From the cell containing the given text, extract its center point as (X, Y) coordinate. 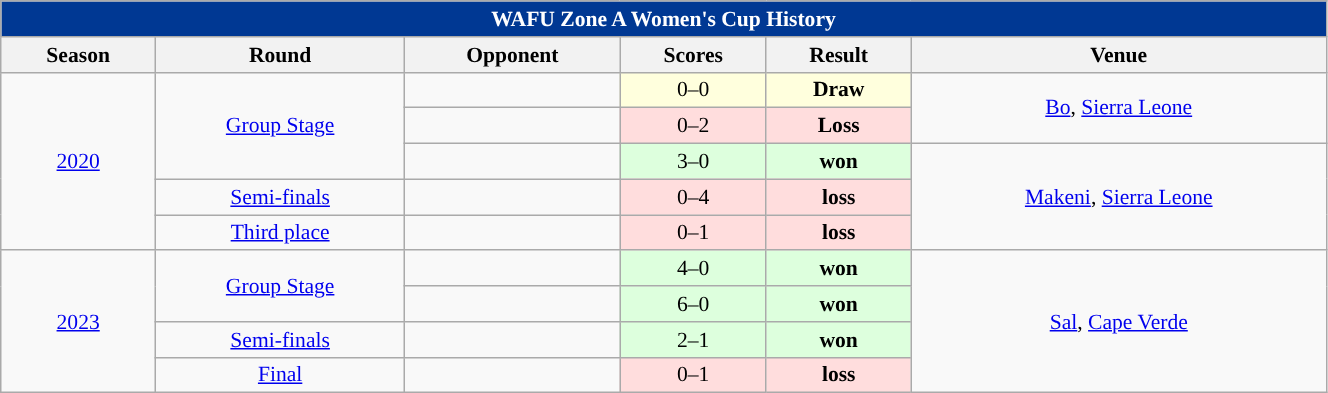
Round (280, 55)
WAFU Zone A Women's Cup History (664, 19)
Final (280, 375)
6–0 (693, 304)
Result (838, 55)
0–4 (693, 197)
4–0 (693, 269)
2020 (78, 161)
Third place (280, 233)
2–1 (693, 340)
3–0 (693, 162)
Season (78, 55)
Bo, Sierra Leone (1118, 108)
Venue (1118, 55)
Draw (838, 90)
Sal, Cape Verde (1118, 322)
Scores (693, 55)
0–0 (693, 90)
Makeni, Sierra Leone (1118, 198)
Opponent (512, 55)
0–2 (693, 126)
Loss (838, 126)
2023 (78, 322)
